Determine the [X, Y] coordinate at the center of the cell enclosing the given text.  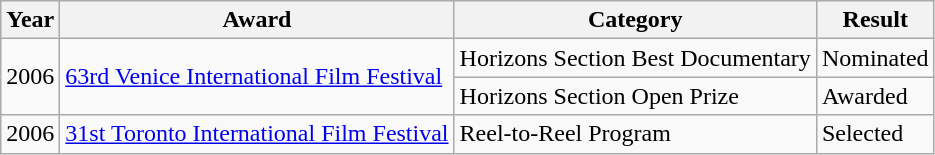
Horizons Section Best Documentary [635, 58]
Horizons Section Open Prize [635, 96]
Nominated [875, 58]
Selected [875, 134]
63rd Venice International Film Festival [257, 77]
Result [875, 20]
31st Toronto International Film Festival [257, 134]
Reel-to-Reel Program [635, 134]
Year [30, 20]
Category [635, 20]
Awarded [875, 96]
Award [257, 20]
